From the cell containing the given text, extract its center point as [X, Y] coordinate. 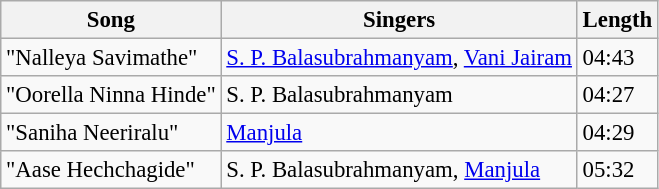
Singers [399, 20]
Length [617, 20]
04:29 [617, 133]
Song [111, 20]
"Aase Hechchagide" [111, 170]
05:32 [617, 170]
S. P. Balasubrahmanyam, Manjula [399, 170]
"Oorella Ninna Hinde" [111, 95]
"Nalleya Savimathe" [111, 58]
Manjula [399, 133]
"Saniha Neeriralu" [111, 133]
S. P. Balasubrahmanyam, Vani Jairam [399, 58]
04:43 [617, 58]
04:27 [617, 95]
S. P. Balasubrahmanyam [399, 95]
